Provide the (X, Y) coordinate of the cell's center where the given text is located.  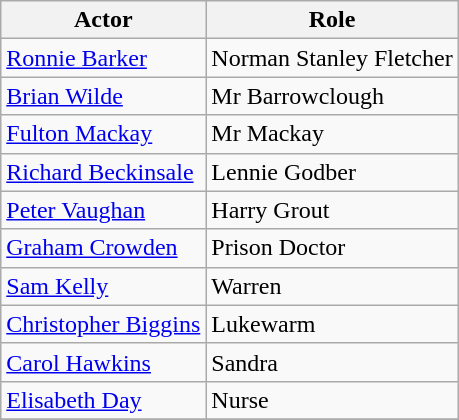
Norman Stanley Fletcher (332, 58)
Sandra (332, 362)
Prison Doctor (332, 248)
Lennie Godber (332, 172)
Christopher Biggins (104, 324)
Mr Mackay (332, 134)
Graham Crowden (104, 248)
Elisabeth Day (104, 400)
Mr Barrowclough (332, 96)
Carol Hawkins (104, 362)
Sam Kelly (104, 286)
Brian Wilde (104, 96)
Peter Vaughan (104, 210)
Harry Grout (332, 210)
Nurse (332, 400)
Role (332, 20)
Fulton Mackay (104, 134)
Lukewarm (332, 324)
Warren (332, 286)
Richard Beckinsale (104, 172)
Actor (104, 20)
Ronnie Barker (104, 58)
